From the cell containing the given text, extract its center point as [x, y] coordinate. 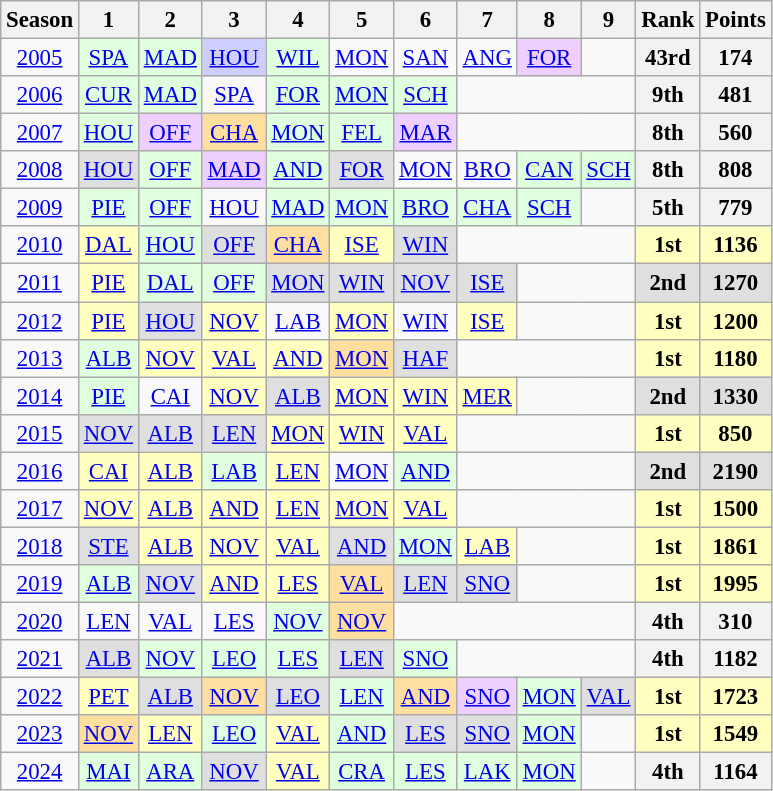
808 [736, 170]
1723 [736, 697]
SAN [425, 58]
5th [668, 208]
ANG [487, 58]
STE [108, 546]
310 [736, 621]
PET [108, 697]
2023 [40, 734]
779 [736, 208]
2017 [40, 509]
7 [487, 20]
2006 [40, 95]
2014 [40, 396]
2010 [40, 245]
2021 [40, 659]
2008 [40, 170]
1182 [736, 659]
481 [736, 95]
3 [234, 20]
5 [362, 20]
9th [668, 95]
2020 [40, 621]
LAK [487, 772]
MAR [425, 133]
560 [736, 133]
2005 [40, 58]
MAI [108, 772]
2019 [40, 584]
2024 [40, 772]
1270 [736, 283]
1330 [736, 396]
2015 [40, 433]
43rd [668, 58]
1861 [736, 546]
2 [170, 20]
1180 [736, 358]
MER [487, 396]
6 [425, 20]
2013 [40, 358]
2018 [40, 546]
Rank [668, 20]
2016 [40, 471]
WIL [298, 58]
Points [736, 20]
ARA [170, 772]
850 [736, 433]
FEL [362, 133]
1200 [736, 321]
1995 [736, 584]
CRA [362, 772]
1164 [736, 772]
1136 [736, 245]
1549 [736, 734]
HAF [425, 358]
2190 [736, 471]
Season [40, 20]
2011 [40, 283]
2022 [40, 697]
9 [608, 20]
CUR [108, 95]
1 [108, 20]
2009 [40, 208]
174 [736, 58]
1500 [736, 509]
CAN [549, 170]
8 [549, 20]
2007 [40, 133]
4 [298, 20]
2012 [40, 321]
